Locate the cell with the specified text and output its [x, y] center coordinate. 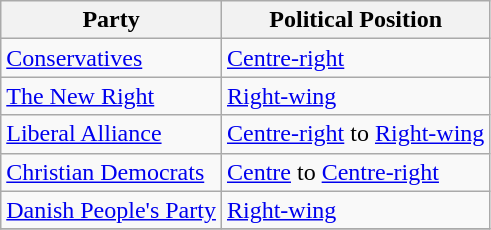
Political Position [355, 20]
Centre-right to Right-wing [355, 134]
Danish People's Party [112, 210]
Liberal Alliance [112, 134]
Christian Democrats [112, 172]
The New Right [112, 96]
Centre to Centre-right [355, 172]
Party [112, 20]
Conservatives [112, 58]
Centre-right [355, 58]
